Capture the cell that displays the provided text and extract its (x, y) central coordinate. 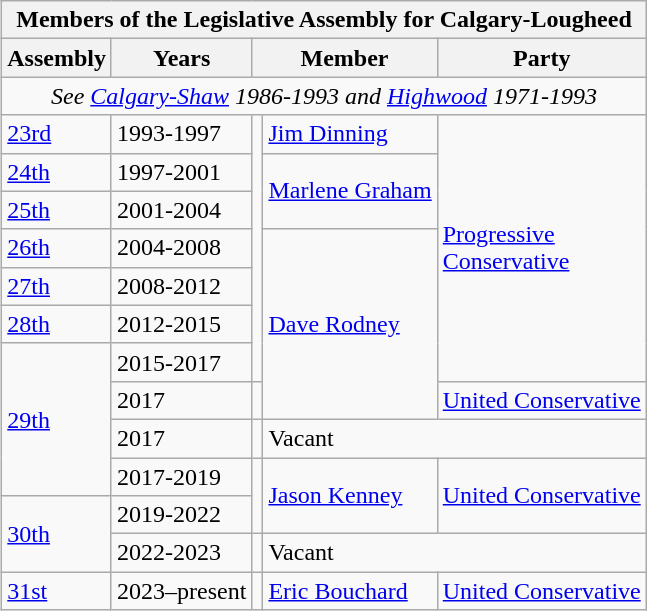
2015-2017 (181, 362)
Eric Bouchard (350, 591)
23rd (57, 134)
30th (57, 534)
2004-2008 (181, 248)
2019-2022 (181, 515)
2022-2023 (181, 553)
Members of the Legislative Assembly for Calgary-Lougheed (324, 20)
Jason Kenney (350, 496)
Years (181, 58)
25th (57, 210)
26th (57, 248)
1997-2001 (181, 172)
27th (57, 286)
Marlene Graham (350, 191)
Dave Rodney (350, 324)
Assembly (57, 58)
See Calgary-Shaw 1986-1993 and Highwood 1971-1993 (324, 96)
ProgressiveConservative (542, 248)
2012-2015 (181, 324)
Party (542, 58)
Member (344, 58)
1993-1997 (181, 134)
2008-2012 (181, 286)
2023–present (181, 591)
24th (57, 172)
31st (57, 591)
28th (57, 324)
29th (57, 419)
2001-2004 (181, 210)
2017-2019 (181, 477)
Jim Dinning (350, 134)
